Return [X, Y] of the center of cell containing provided text 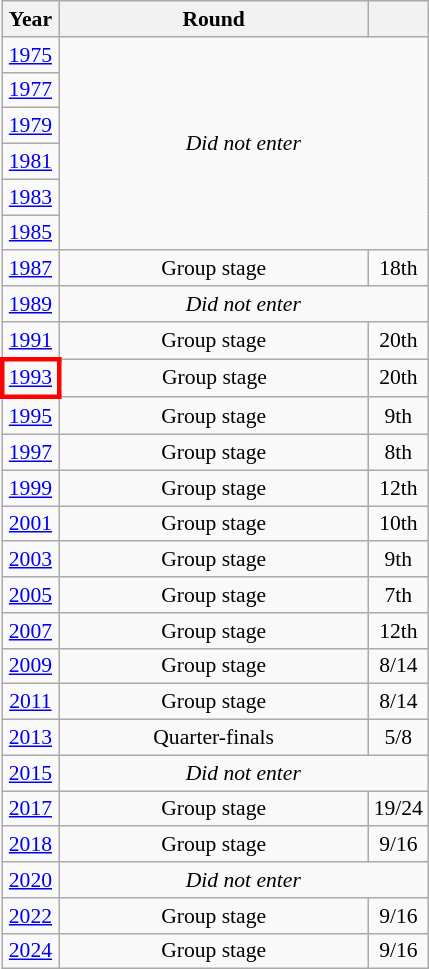
2015 [30, 773]
2024 [30, 951]
2009 [30, 666]
Round [214, 19]
2011 [30, 702]
2018 [30, 845]
2017 [30, 809]
2022 [30, 916]
8th [398, 453]
2005 [30, 595]
2020 [30, 880]
1977 [30, 90]
1987 [30, 269]
5/8 [398, 738]
Quarter-finals [214, 738]
1989 [30, 304]
1997 [30, 453]
1975 [30, 55]
2003 [30, 560]
1979 [30, 126]
7th [398, 595]
1991 [30, 340]
1993 [30, 378]
2001 [30, 524]
2007 [30, 631]
2013 [30, 738]
1981 [30, 162]
19/24 [398, 809]
1983 [30, 197]
18th [398, 269]
1999 [30, 488]
1985 [30, 233]
Year [30, 19]
1995 [30, 416]
10th [398, 524]
